Capture the cell that displays the provided text and extract its [x, y] central coordinate. 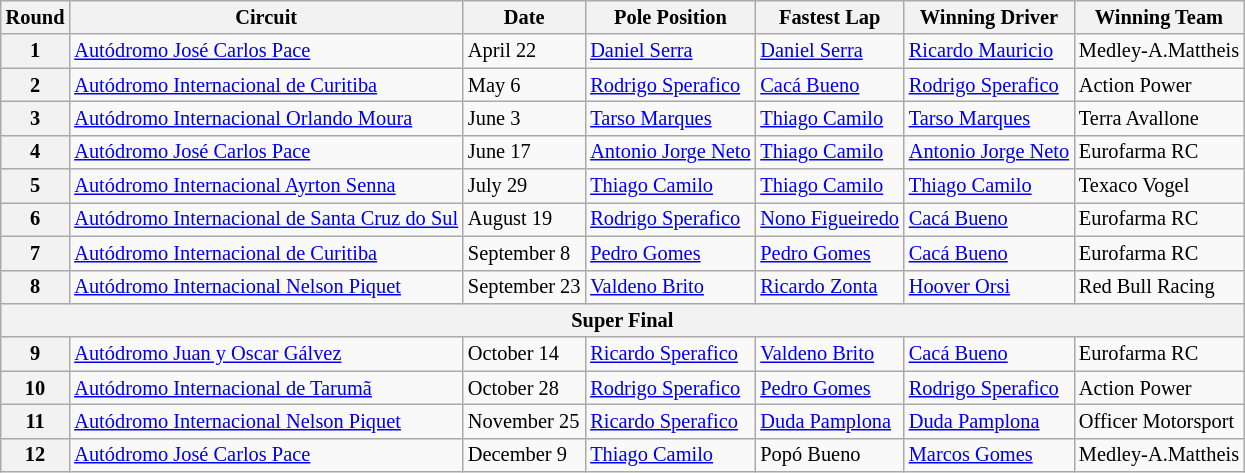
Super Final [622, 320]
October 14 [524, 354]
September 23 [524, 287]
Autódromo Internacional de Santa Cruz do Sul [266, 219]
Texaco Vogel [1159, 186]
Round [36, 17]
Nono Figueiredo [829, 219]
1 [36, 51]
10 [36, 388]
Popó Bueno [829, 455]
Autódromo Juan y Oscar Gálvez [266, 354]
4 [36, 152]
Terra Avallone [1159, 118]
Winning Team [1159, 17]
August 19 [524, 219]
5 [36, 186]
Officer Motorsport [1159, 421]
Fastest Lap [829, 17]
8 [36, 287]
June 3 [524, 118]
7 [36, 253]
3 [36, 118]
April 22 [524, 51]
Autódromo Internacional Ayrton Senna [266, 186]
Autódromo Internacional de Tarumã [266, 388]
July 29 [524, 186]
Date [524, 17]
2 [36, 85]
Marcos Gomes [989, 455]
Red Bull Racing [1159, 287]
11 [36, 421]
9 [36, 354]
May 6 [524, 85]
December 9 [524, 455]
6 [36, 219]
Autódromo Internacional Orlando Moura [266, 118]
November 25 [524, 421]
Ricardo Zonta [829, 287]
Ricardo Mauricio [989, 51]
June 17 [524, 152]
Hoover Orsi [989, 287]
October 28 [524, 388]
12 [36, 455]
Winning Driver [989, 17]
Circuit [266, 17]
September 8 [524, 253]
Pole Position [670, 17]
